For the text-containing cell, return its midpoint in [X, Y] coordinate format. 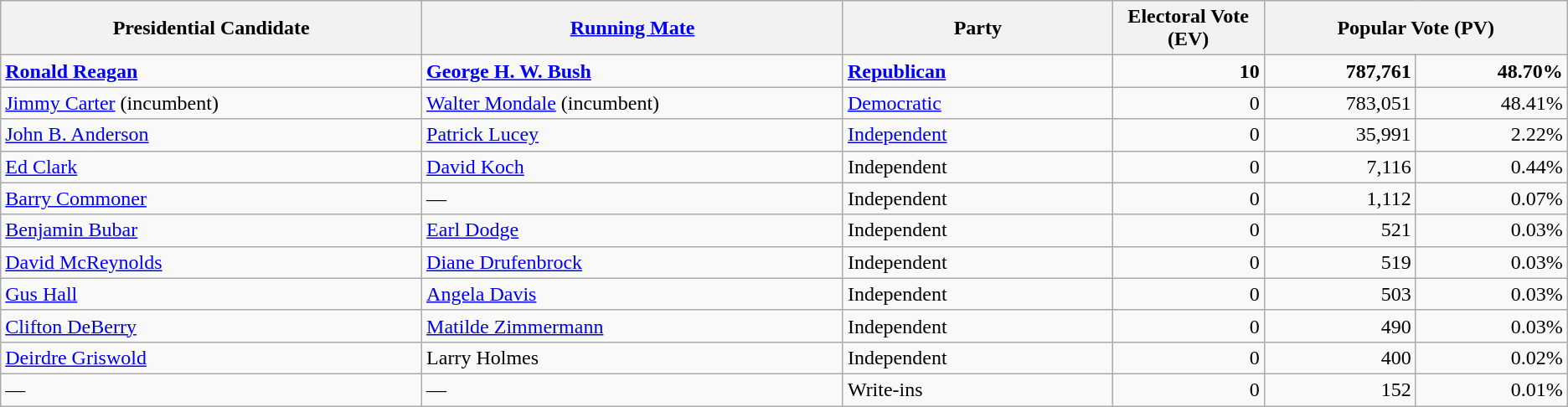
Presidential Candidate [211, 28]
Party [977, 28]
152 [1340, 389]
Ed Clark [211, 167]
David Koch [633, 167]
Running Mate [633, 28]
John B. Anderson [211, 135]
George H. W. Bush [633, 71]
400 [1340, 358]
490 [1340, 326]
Benjamin Bubar [211, 230]
0.02% [1491, 358]
Patrick Lucey [633, 135]
Electoral Vote (EV) [1188, 28]
David McReynolds [211, 262]
48.41% [1491, 103]
Ronald Reagan [211, 71]
Republican [977, 71]
0.44% [1491, 167]
787,761 [1340, 71]
35,991 [1340, 135]
1,112 [1340, 198]
Larry Holmes [633, 358]
Barry Commoner [211, 198]
2.22% [1491, 135]
0.01% [1491, 389]
783,051 [1340, 103]
Write-ins [977, 389]
503 [1340, 294]
48.70% [1491, 71]
519 [1340, 262]
Gus Hall [211, 294]
Popular Vote (PV) [1416, 28]
Jimmy Carter (incumbent) [211, 103]
Matilde Zimmermann [633, 326]
Diane Drufenbrock [633, 262]
Angela Davis [633, 294]
Walter Mondale (incumbent) [633, 103]
10 [1188, 71]
521 [1340, 230]
Earl Dodge [633, 230]
Clifton DeBerry [211, 326]
7,116 [1340, 167]
Democratic [977, 103]
0.07% [1491, 198]
Deirdre Griswold [211, 358]
